Return [x, y] of the center of cell containing provided text 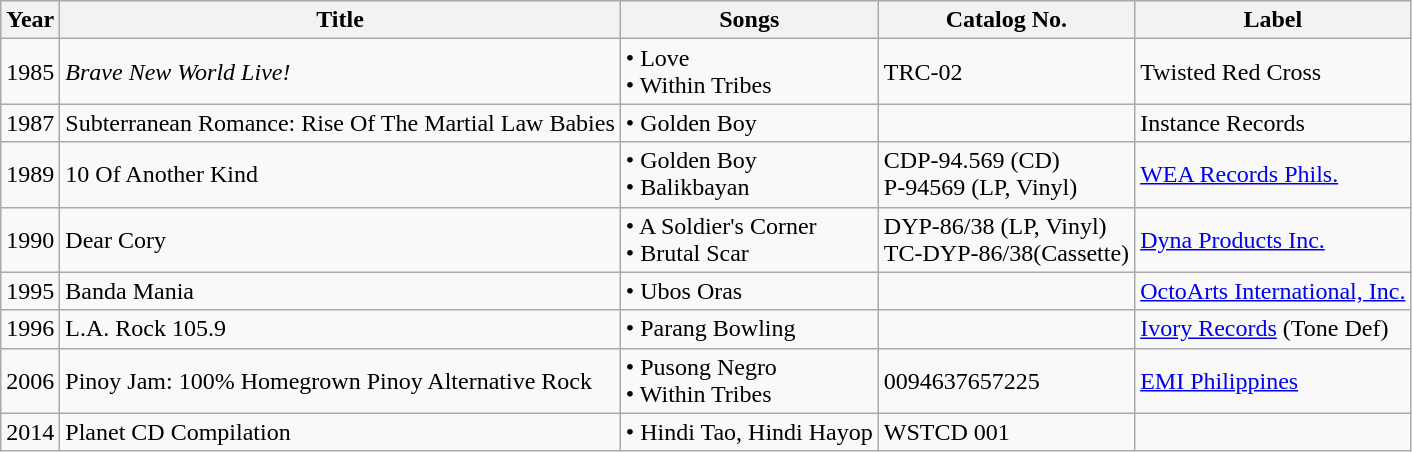
OctoArts International, Inc. [1273, 291]
Catalog No. [1006, 20]
2014 [30, 432]
• Golden Boy• Balikbayan [749, 174]
1995 [30, 291]
CDP-94.569 (CD)P-94569 (LP, Vinyl) [1006, 174]
Year [30, 20]
• Parang Bowling [749, 329]
Brave New World Live! [340, 72]
0094637657225 [1006, 380]
• Love• Within Tribes [749, 72]
Dear Cory [340, 240]
• Hindi Tao, Hindi Hayop [749, 432]
1987 [30, 123]
Planet CD Compilation [340, 432]
• A Soldier's Corner• Brutal Scar [749, 240]
L.A. Rock 105.9 [340, 329]
1985 [30, 72]
• Pusong Negro• Within Tribes [749, 380]
1989 [30, 174]
Instance Records [1273, 123]
DYP-86/38 (LP, Vinyl)TC-DYP-86/38(Cassette) [1006, 240]
2006 [30, 380]
Ivory Records (Tone Def) [1273, 329]
Label [1273, 20]
10 Of Another Kind [340, 174]
1990 [30, 240]
Title [340, 20]
WEA Records Phils. [1273, 174]
TRC-02 [1006, 72]
• Golden Boy [749, 123]
Pinoy Jam: 100% Homegrown Pinoy Alternative Rock [340, 380]
Subterranean Romance: Rise Of The Martial Law Babies [340, 123]
EMI Philippines [1273, 380]
Banda Mania [340, 291]
Dyna Products Inc. [1273, 240]
• Ubos Oras [749, 291]
Songs [749, 20]
Twisted Red Cross [1273, 72]
WSTCD 001 [1006, 432]
1996 [30, 329]
